Detect which cell encompasses the target text, then output its (x, y) center coordinate. 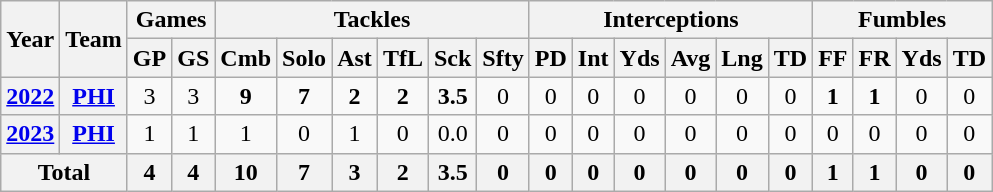
2022 (30, 96)
2023 (30, 134)
FF (833, 58)
Tackles (372, 20)
Total (64, 172)
GP (149, 58)
Interceptions (670, 20)
Solo (304, 58)
9 (246, 96)
Avg (690, 58)
Fumbles (902, 20)
Lng (742, 58)
Year (30, 39)
Ast (355, 58)
GS (194, 58)
Cmb (246, 58)
Sck (452, 58)
PD (550, 58)
Games (170, 20)
0.0 (452, 134)
Team (94, 39)
Sfty (503, 58)
10 (246, 172)
FR (874, 58)
TfL (402, 58)
Int (593, 58)
